Scan for the cell matching the given text and deliver its (x, y) coordinate at center. 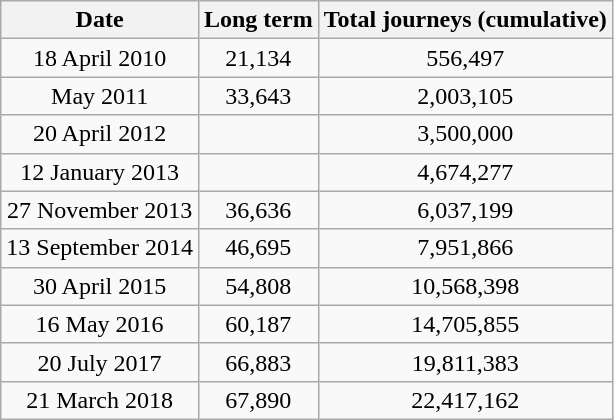
556,497 (465, 58)
10,568,398 (465, 286)
20 April 2012 (100, 134)
21,134 (258, 58)
6,037,199 (465, 210)
Total journeys (cumulative) (465, 20)
19,811,383 (465, 362)
46,695 (258, 248)
21 March 2018 (100, 400)
30 April 2015 (100, 286)
May 2011 (100, 96)
Long term (258, 20)
13 September 2014 (100, 248)
18 April 2010 (100, 58)
3,500,000 (465, 134)
33,643 (258, 96)
36,636 (258, 210)
60,187 (258, 324)
66,883 (258, 362)
67,890 (258, 400)
7,951,866 (465, 248)
27 November 2013 (100, 210)
12 January 2013 (100, 172)
2,003,105 (465, 96)
20 July 2017 (100, 362)
4,674,277 (465, 172)
16 May 2016 (100, 324)
Date (100, 20)
54,808 (258, 286)
22,417,162 (465, 400)
14,705,855 (465, 324)
